Locate the cell with the specified text and output its (X, Y) center coordinate. 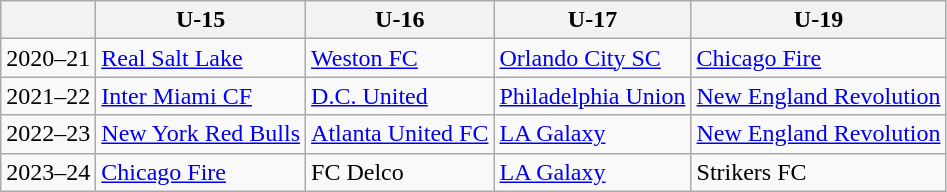
Weston FC (400, 58)
Real Salt Lake (201, 58)
Inter Miami CF (201, 96)
2022–23 (48, 134)
U-19 (818, 20)
New York Red Bulls (201, 134)
FC Delco (400, 172)
Strikers FC (818, 172)
2020–21 (48, 58)
D.C. United (400, 96)
2023–24 (48, 172)
Atlanta United FC (400, 134)
U-17 (592, 20)
U-15 (201, 20)
2021–22 (48, 96)
Orlando City SC (592, 58)
Philadelphia Union (592, 96)
U-16 (400, 20)
